For the text-containing cell, return its midpoint in [X, Y] coordinate format. 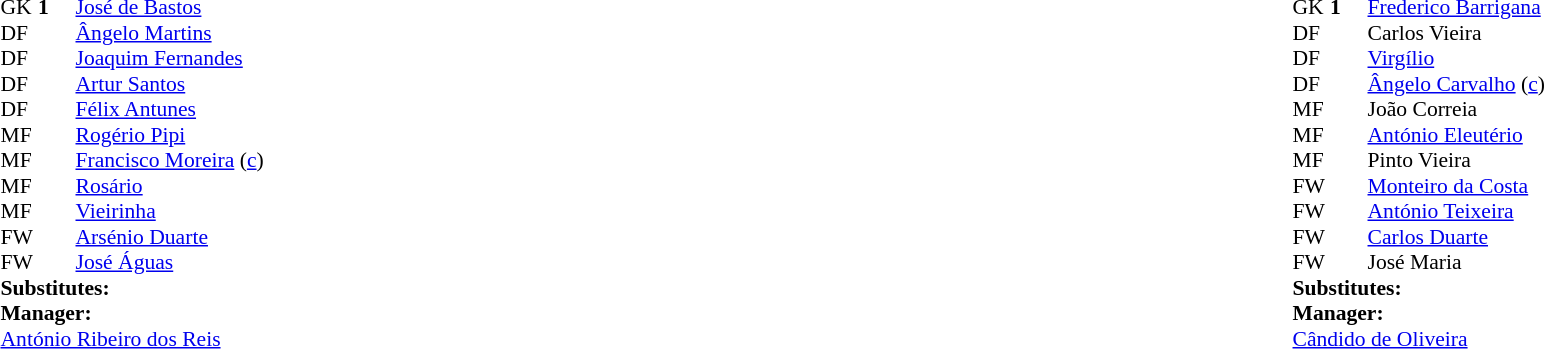
Substitutes: [132, 288]
Artur Santos [170, 84]
Ângelo Martins [170, 33]
Arsénio Duarte [170, 237]
José Águas [170, 263]
Joaquim Fernandes [170, 59]
Vieirinha [170, 211]
Rogério Pipi [170, 135]
Félix Antunes [170, 109]
Rosário [170, 186]
Manager: [132, 313]
Francisco Moreira (c) [170, 161]
